Determine the (X, Y) coordinate at the center of the cell enclosing the given text.  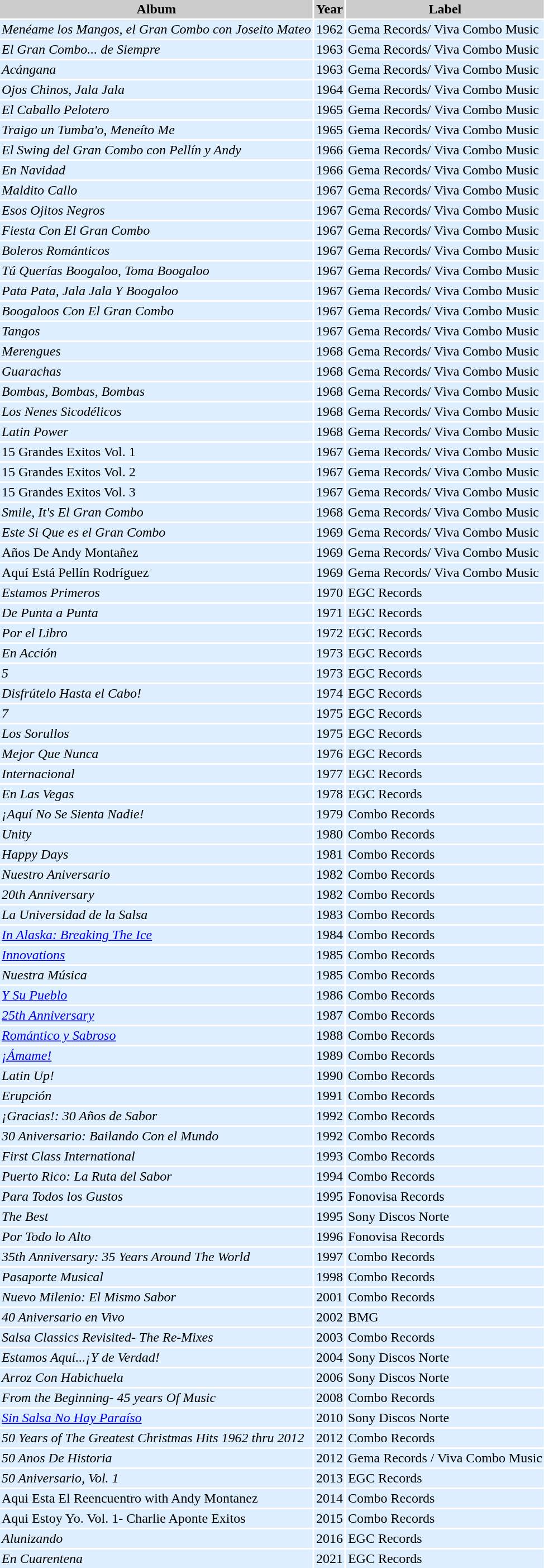
1993 (330, 1156)
El Gran Combo... de Siempre (156, 49)
Pata Pata, Jala Jala Y Boogaloo (156, 291)
20th Anniversary (156, 894)
Tangos (156, 331)
Puerto Rico: La Ruta del Sabor (156, 1176)
2003 (330, 1337)
De Punta a Punta (156, 613)
1978 (330, 794)
Latin Up! (156, 1076)
1997 (330, 1257)
Disfrútelo Hasta el Cabo! (156, 693)
Esos Ojitos Negros (156, 210)
Nuevo Milenio: El Mismo Sabor (156, 1297)
Este Si Que es el Gran Combo (156, 532)
Y Su Pueblo (156, 995)
2004 (330, 1357)
Menéame los Mangos, el Gran Combo con Joseito Mateo (156, 29)
Aqui Estoy Yo. Vol. 1- Charlie Aponte Exitos (156, 1518)
1976 (330, 754)
15 Grandes Exitos Vol. 2 (156, 472)
2014 (330, 1498)
1984 (330, 935)
1986 (330, 995)
1970 (330, 593)
Latin Power (156, 432)
Aquí Está Pellín Rodríguez (156, 572)
Años De Andy Montañez (156, 552)
Estamos Aquí...¡Y de Verdad! (156, 1357)
1994 (330, 1176)
1987 (330, 1015)
Por Todo lo Alto (156, 1237)
1990 (330, 1076)
2001 (330, 1297)
5 (156, 673)
En Navidad (156, 170)
Estamos Primeros (156, 593)
Unity (156, 834)
En Acción (156, 653)
1964 (330, 89)
Sin Salsa No Hay Paraíso (156, 1418)
Boogaloos Con El Gran Combo (156, 311)
Por el Libro (156, 633)
Alunizando (156, 1538)
1983 (330, 915)
Tú Querías Boogaloo, Toma Boogaloo (156, 271)
Ojos Chinos, Jala Jala (156, 89)
Los Sorullos (156, 733)
Bombas, Bombas, Bombas (156, 391)
En Cuarentena (156, 1558)
1972 (330, 633)
BMG (445, 1317)
En Las Vegas (156, 794)
1991 (330, 1096)
Gema Records / Viva Combo Music (445, 1458)
25th Anniversary (156, 1015)
Erupción (156, 1096)
1962 (330, 29)
7 (156, 713)
2013 (330, 1478)
Album (156, 9)
The Best (156, 1216)
40 Aniversario en Vivo (156, 1317)
Happy Days (156, 854)
1989 (330, 1055)
¡Gracias!: 30 Años de Sabor (156, 1116)
1988 (330, 1035)
2015 (330, 1518)
50 Aniversario, Vol. 1 (156, 1478)
El Caballo Pelotero (156, 110)
1977 (330, 774)
Internacional (156, 774)
Merengues (156, 351)
Romántico y Sabroso (156, 1035)
1974 (330, 693)
2008 (330, 1398)
Fiesta Con El Gran Combo (156, 230)
35th Anniversary: 35 Years Around The World (156, 1257)
Innovations (156, 955)
Acángana (156, 69)
Mejor Que Nunca (156, 754)
¡Ámame! (156, 1055)
Salsa Classics Revisited- The Re-Mixes (156, 1337)
Boleros Románticos (156, 250)
¡Aquí No Se Sienta Nadie! (156, 814)
In Alaska: Breaking The Ice (156, 935)
Para Todos los Gustos (156, 1196)
La Universidad de la Salsa (156, 915)
Nuestra Música (156, 975)
Label (445, 9)
15 Grandes Exitos Vol. 3 (156, 492)
From the Beginning- 45 years Of Music (156, 1398)
2021 (330, 1558)
Los Nenes Sicodélicos (156, 411)
1998 (330, 1277)
Aqui Esta El Reencuentro with Andy Montanez (156, 1498)
1979 (330, 814)
Smile, It's El Gran Combo (156, 512)
50 Years of The Greatest Christmas Hits 1962 thru 2012 (156, 1438)
Year (330, 9)
2010 (330, 1418)
Maldito Callo (156, 190)
50 Anos De Historia (156, 1458)
2006 (330, 1377)
Traigo un Tumba'o, Meneíto Me (156, 130)
1981 (330, 854)
30 Aniversario: Bailando Con el Mundo (156, 1136)
15 Grandes Exitos Vol. 1 (156, 452)
First Class International (156, 1156)
Guarachas (156, 371)
Arroz Con Habichuela (156, 1377)
1971 (330, 613)
2016 (330, 1538)
2002 (330, 1317)
Nuestro Aniversario (156, 874)
1980 (330, 834)
Pasaporte Musical (156, 1277)
1996 (330, 1237)
El Swing del Gran Combo con Pellín y Andy (156, 150)
